For the text-containing cell, return its midpoint in (X, Y) coordinate format. 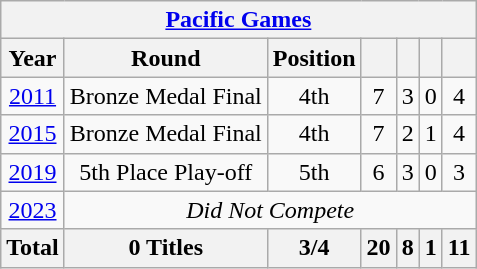
5th (314, 172)
0 Titles (166, 248)
3/4 (314, 248)
Position (314, 58)
Did Not Compete (270, 210)
2015 (33, 134)
11 (459, 248)
2023 (33, 210)
Year (33, 58)
2011 (33, 96)
2019 (33, 172)
Total (33, 248)
8 (408, 248)
5th Place Play-off (166, 172)
6 (378, 172)
Pacific Games (238, 20)
20 (378, 248)
2 (408, 134)
Round (166, 58)
